Search for the cell housing the specified text and yield its (x, y) center coordinate. 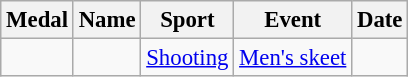
Medal (38, 20)
Sport (188, 20)
Shooting (188, 58)
Date (380, 20)
Name (107, 20)
Men's skeet (293, 58)
Event (293, 20)
